Scan for the cell matching the given text and deliver its [X, Y] coordinate at center. 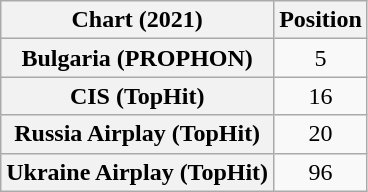
CIS (TopHit) [138, 96]
20 [321, 134]
5 [321, 58]
16 [321, 96]
Chart (2021) [138, 20]
Ukraine Airplay (TopHit) [138, 172]
96 [321, 172]
Russia Airplay (TopHit) [138, 134]
Position [321, 20]
Bulgaria (PROPHON) [138, 58]
